From the cell containing the given text, extract its center point as [x, y] coordinate. 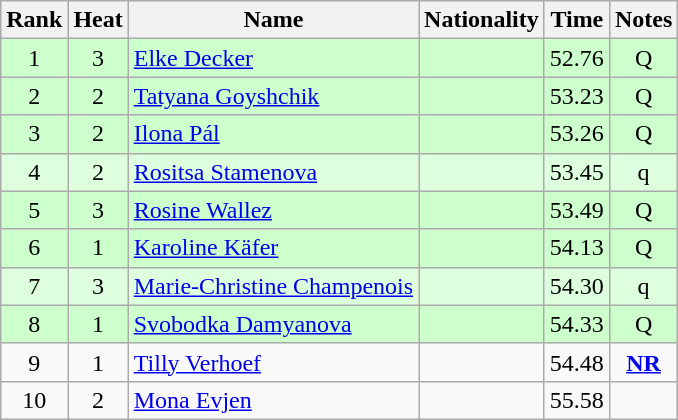
53.49 [576, 210]
52.76 [576, 58]
Karoline Käfer [273, 248]
53.23 [576, 96]
53.26 [576, 134]
53.45 [576, 172]
55.58 [576, 400]
Tilly Verhoef [273, 362]
Heat [98, 20]
Marie-Christine Champenois [273, 286]
Nationality [482, 20]
NR [643, 362]
6 [34, 248]
9 [34, 362]
Rank [34, 20]
54.30 [576, 286]
Ilona Pál [273, 134]
Time [576, 20]
Rosine Wallez [273, 210]
8 [34, 324]
4 [34, 172]
Elke Decker [273, 58]
54.33 [576, 324]
54.13 [576, 248]
Mona Evjen [273, 400]
Tatyana Goyshchik [273, 96]
54.48 [576, 362]
Rositsa Stamenova [273, 172]
7 [34, 286]
5 [34, 210]
10 [34, 400]
Notes [643, 20]
Svobodka Damyanova [273, 324]
Name [273, 20]
